Detect which cell encompasses the target text, then output its (x, y) center coordinate. 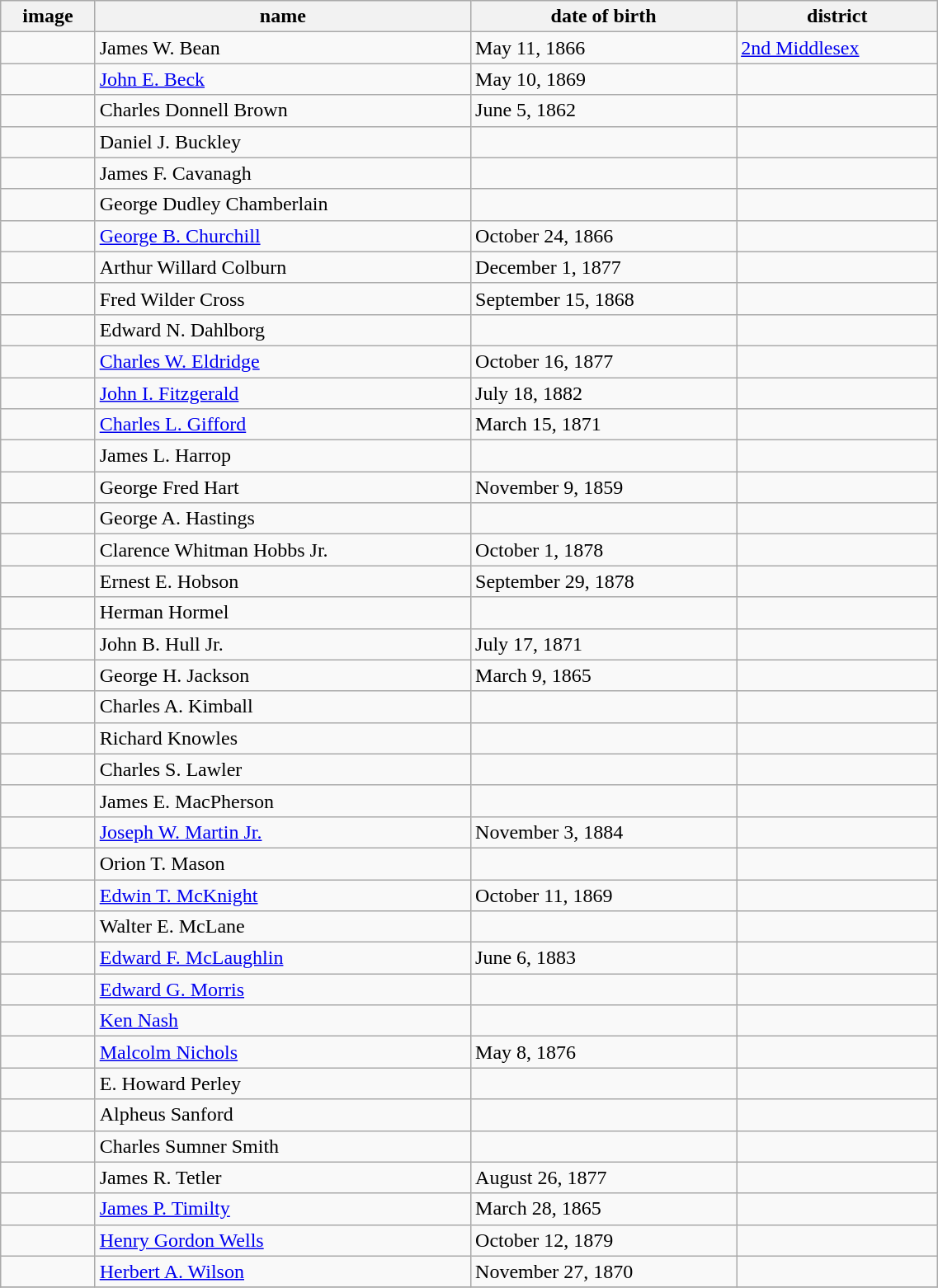
James L. Harrop (282, 456)
June 5, 1862 (604, 110)
October 12, 1879 (604, 1240)
October 11, 1869 (604, 895)
September 29, 1878 (604, 581)
James F. Cavanagh (282, 173)
Clarence Whitman Hobbs Jr. (282, 550)
Richard Knowles (282, 738)
James R. Tetler (282, 1178)
May 8, 1876 (604, 1052)
Joseph W. Martin Jr. (282, 832)
John E. Beck (282, 79)
Edward F. McLaughlin (282, 958)
December 1, 1877 (604, 267)
Henry Gordon Wells (282, 1240)
Herman Hormel (282, 613)
name (282, 16)
Daniel J. Buckley (282, 142)
date of birth (604, 16)
September 15, 1868 (604, 298)
George H. Jackson (282, 675)
March 15, 1871 (604, 425)
Edward N. Dahlborg (282, 330)
E. Howard Perley (282, 1084)
May 11, 1866 (604, 48)
Arthur Willard Colburn (282, 267)
George Fred Hart (282, 487)
James P. Timilty (282, 1209)
Charles W. Eldridge (282, 361)
Fred Wilder Cross (282, 298)
George Dudley Chamberlain (282, 204)
James E. MacPherson (282, 801)
Orion T. Mason (282, 863)
Charles A. Kimball (282, 707)
district (837, 16)
March 9, 1865 (604, 675)
2nd Middlesex (837, 48)
July 17, 1871 (604, 644)
November 27, 1870 (604, 1272)
Charles S. Lawler (282, 769)
Malcolm Nichols (282, 1052)
Charles L. Gifford (282, 425)
Alpheus Sanford (282, 1115)
James W. Bean (282, 48)
Charles Sumner Smith (282, 1146)
June 6, 1883 (604, 958)
Charles Donnell Brown (282, 110)
October 1, 1878 (604, 550)
John I. Fitzgerald (282, 393)
November 9, 1859 (604, 487)
March 28, 1865 (604, 1209)
image (48, 16)
Ernest E. Hobson (282, 581)
Walter E. McLane (282, 927)
July 18, 1882 (604, 393)
October 24, 1866 (604, 236)
Ken Nash (282, 1021)
John B. Hull Jr. (282, 644)
August 26, 1877 (604, 1178)
Herbert A. Wilson (282, 1272)
Edwin T. McKnight (282, 895)
October 16, 1877 (604, 361)
Edward G. Morris (282, 990)
George A. Hastings (282, 519)
May 10, 1869 (604, 79)
November 3, 1884 (604, 832)
George B. Churchill (282, 236)
